Locate the cell with the specified text and output its (X, Y) center coordinate. 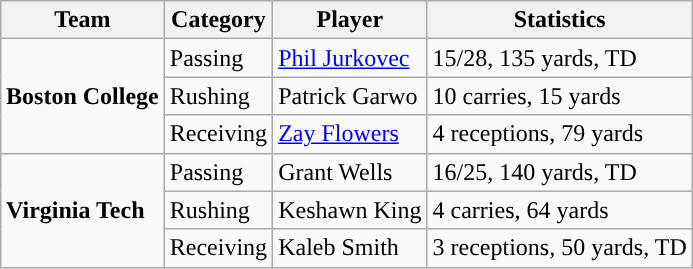
Zay Flowers (350, 134)
15/28, 135 yards, TD (560, 58)
Boston College (83, 96)
Team (83, 20)
16/25, 140 yards, TD (560, 172)
Player (350, 20)
Grant Wells (350, 172)
Virginia Tech (83, 210)
Statistics (560, 20)
4 receptions, 79 yards (560, 134)
3 receptions, 50 yards, TD (560, 248)
Category (218, 20)
4 carries, 64 yards (560, 210)
Keshawn King (350, 210)
10 carries, 15 yards (560, 96)
Phil Jurkovec (350, 58)
Patrick Garwo (350, 96)
Kaleb Smith (350, 248)
